Detect which cell encompasses the target text, then output its (X, Y) center coordinate. 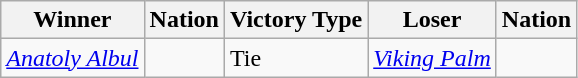
Tie (296, 58)
Anatoly Albul (72, 58)
Victory Type (296, 20)
Loser (432, 20)
Viking Palm (432, 58)
Winner (72, 20)
